Identify which cell holds the provided text, then report its (x, y) central coordinate. 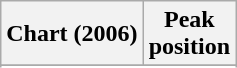
Peakposition (189, 34)
Chart (2006) (72, 34)
